Search for the cell housing the specified text and yield its [x, y] center coordinate. 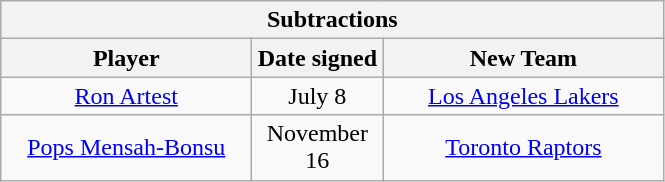
November 16 [318, 148]
July 8 [318, 96]
Los Angeles Lakers [524, 96]
Subtractions [332, 20]
Pops Mensah-Bonsu [126, 148]
New Team [524, 58]
Date signed [318, 58]
Player [126, 58]
Toronto Raptors [524, 148]
Ron Artest [126, 96]
